Output the [x, y] coordinate of the center of the cell containing the given text.  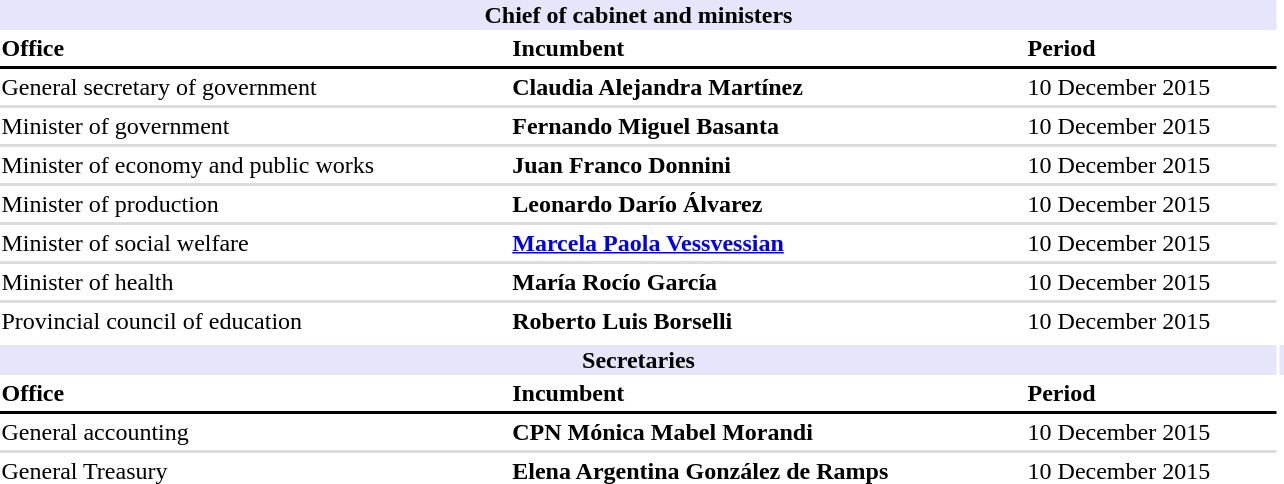
Chief of cabinet and ministers [638, 15]
Fernando Miguel Basanta [767, 126]
Secretaries [638, 360]
Minister of government [254, 126]
Provincial council of education [254, 321]
María Rocío García [767, 282]
Minister of social welfare [254, 243]
General secretary of government [254, 87]
Claudia Alejandra Martínez [767, 87]
Minister of production [254, 204]
Minister of health [254, 282]
Minister of economy and public works [254, 165]
General accounting [254, 432]
Leonardo Darío Álvarez [767, 204]
Roberto Luis Borselli [767, 321]
Marcela Paola Vessvessian [767, 243]
Juan Franco Donnini [767, 165]
CPN Mónica Mabel Morandi [767, 432]
